Return (X, Y) of the center of cell containing provided text 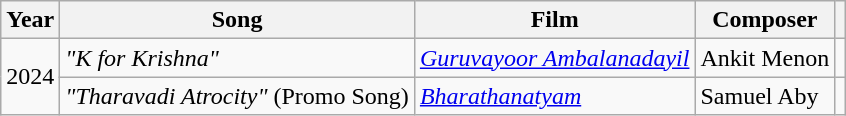
"Tharavadi Atrocity" (Promo Song) (238, 96)
Song (238, 20)
2024 (30, 77)
Guruvayoor Ambalanadayil (554, 58)
Samuel Aby (765, 96)
Ankit Menon (765, 58)
Film (554, 20)
"K for Krishna" (238, 58)
Year (30, 20)
Bharathanatyam (554, 96)
Composer (765, 20)
